Detect which cell encompasses the target text, then output its [x, y] center coordinate. 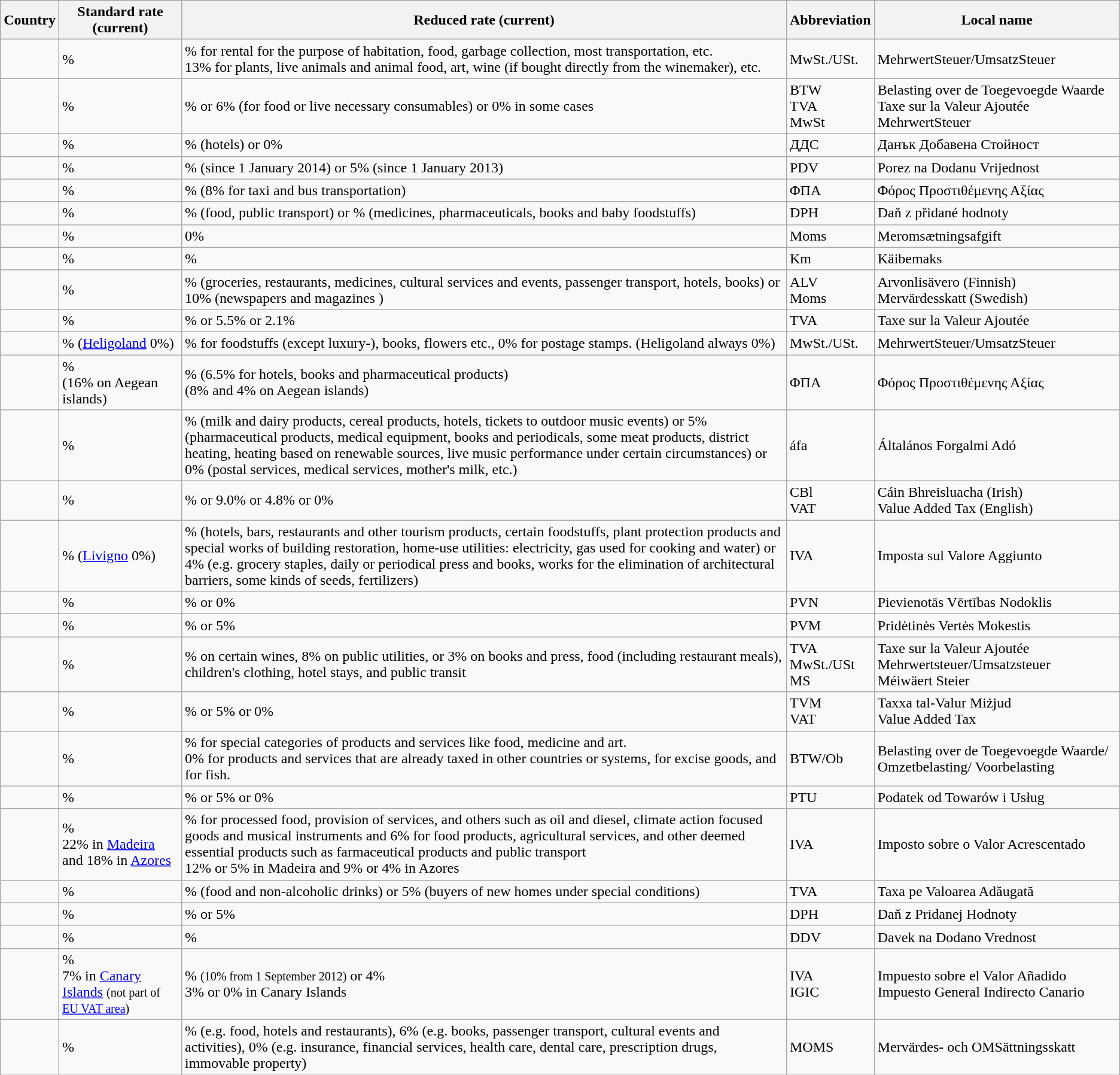
Local name [997, 20]
PDV [830, 168]
ALVMoms [830, 290]
Mervärdes- och OMSättningsskatt [997, 1047]
Country [30, 20]
Belasting over de Toegevoegde Waarde/ Omzetbelasting/ Voorbelasting [997, 758]
% (food and non-alcoholic drinks) or 5% (buyers of new homes under special conditions) [485, 891]
Porez na Dodanu Vrijednost [997, 168]
Reduced rate (current) [485, 20]
Davek na Dodano Vrednost [997, 937]
% (groceries, restaurants, medicines, cultural services and events, passenger transport, hotels, books) or 10% (newspapers and magazines ) [485, 290]
%(16% on Aegean islands) [120, 382]
CBlVAT [830, 500]
% (Livigno 0%) [120, 555]
Taxe sur la Valeur AjoutéeMehrwertsteuer/UmsatzsteuerMéiwäert Steier [997, 664]
Km [830, 259]
% (10% from 1 September 2012) or 4%3% or 0% in Canary Islands [485, 984]
DDV [830, 937]
Impuesto sobre el Valor AñadidoImpuesto General Indirecto Canario [997, 984]
PTU [830, 797]
Imposto sobre o Valor Acrescentado [997, 844]
% (8% for taxi and bus transportation) [485, 190]
Pievienotās Vērtības Nodoklis [997, 603]
% or 5.5% or 2.1% [485, 320]
Taxa pe Valoarea Adăugată [997, 891]
TVAMwSt./UStMS [830, 664]
% (6.5% for hotels, books and pharmaceutical products)(8% and 4% on Aegean islands) [485, 382]
Abbreviation [830, 20]
TVMVAT [830, 711]
0% [485, 236]
Käibemaks [997, 259]
MOMS [830, 1047]
Podatek od Towarów i Usług [997, 797]
Imposta sul Valore Aggiunto [997, 555]
Általános Forgalmi Adó [997, 445]
Standard rate (current) [120, 20]
% (since 1 January 2014) or 5% (since 1 January 2013) [485, 168]
% or 0% [485, 603]
Moms [830, 236]
%7% in Canary Islands (not part of EU VAT area) [120, 984]
% for foodstuffs (except luxury-), books, flowers etc., 0% for postage stamps. (Heligoland always 0%) [485, 343]
Daň z Pridanej Hodnoty [997, 914]
áfa [830, 445]
% (hotels) or 0% [485, 145]
%22% in Madeira and 18% in Azores [120, 844]
BTW/Ob [830, 758]
Taxe sur la Valeur Ajoutée [997, 320]
% (Heligoland 0%) [120, 343]
% or 9.0% or 4.8% or 0% [485, 500]
ДДС [830, 145]
IVAIGIC [830, 984]
Meromsætningsafgift [997, 236]
PVN [830, 603]
Daň z přidané hodnoty [997, 213]
Arvonlisävero (Finnish)Mervärdesskatt (Swedish) [997, 290]
Belasting over de Toegevoegde Waarde Taxe sur la Valeur Ajoutée MehrwertSteuer [997, 106]
PVM [830, 625]
Cáin Bhreisluacha (Irish)Value Added Tax (English) [997, 500]
% (food, public transport) or % (medicines, pharmaceuticals, books and baby foodstuffs) [485, 213]
Данък Добавена Cтойност [997, 145]
% or 6% (for food or live necessary consumables) or 0% in some cases [485, 106]
Taxxa tal-Valur MiżjudValue Added Tax [997, 711]
BTW TVA MwSt [830, 106]
Pridėtinės Vertės Mokestis [997, 625]
